Identify which cell holds the provided text, then report its [x, y] central coordinate. 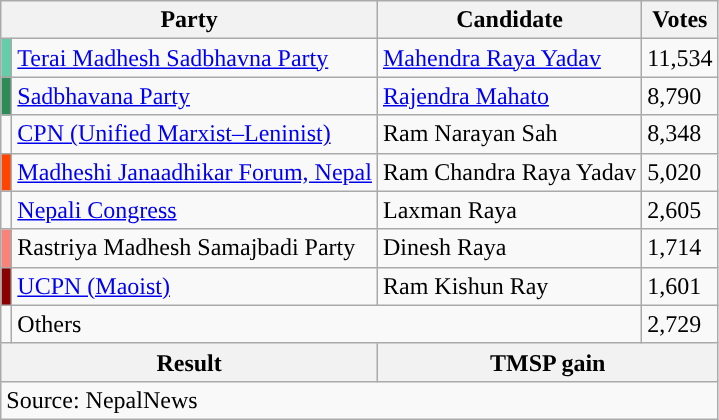
Rastriya Madhesh Samajbadi Party [195, 248]
Ram Chandra Raya Yadav [509, 172]
Mahendra Raya Yadav [509, 58]
Madheshi Janaadhikar Forum, Nepal [195, 172]
Nepali Congress [195, 210]
11,534 [680, 58]
Candidate [509, 20]
Others [327, 324]
Terai Madhesh Sadbhavna Party [195, 58]
5,020 [680, 172]
Ram Kishun Ray [509, 286]
Result [190, 362]
TMSP gain [548, 362]
CPN (Unified Marxist–Leninist) [195, 134]
1,601 [680, 286]
8,790 [680, 96]
Source: NepalNews [360, 400]
Votes [680, 20]
8,348 [680, 134]
Dinesh Raya [509, 248]
Party [190, 20]
UCPN (Maoist) [195, 286]
Ram Narayan Sah [509, 134]
Rajendra Mahato [509, 96]
2,729 [680, 324]
Sadbhavana Party [195, 96]
Laxman Raya [509, 210]
1,714 [680, 248]
2,605 [680, 210]
